Determine the [x, y] coordinate at the center of the cell enclosing the given text.  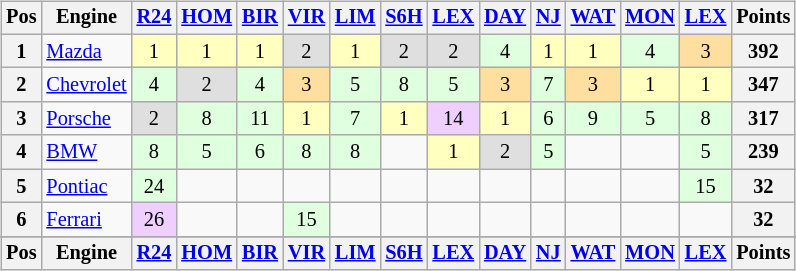
26 [154, 220]
BMW [86, 152]
392 [763, 51]
Pontiac [86, 186]
24 [154, 186]
Ferrari [86, 220]
239 [763, 152]
347 [763, 85]
11 [260, 119]
Mazda [86, 51]
Porsche [86, 119]
Chevrolet [86, 85]
317 [763, 119]
14 [453, 119]
9 [594, 119]
